Return the [x, y] coordinate for the center point of the cell that contains the specified text.  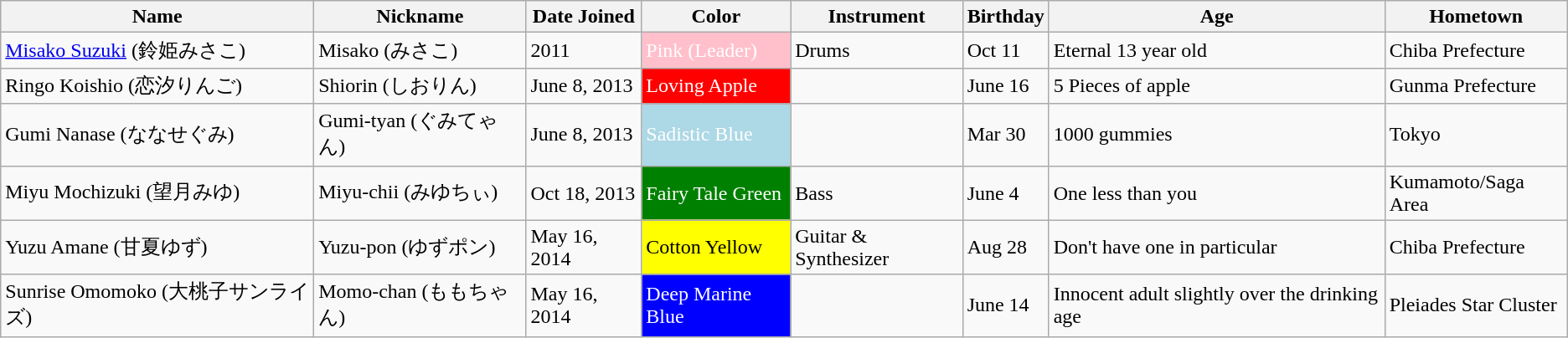
June 4 [1005, 192]
Don't have one in particular [1216, 248]
June 16 [1005, 85]
Date Joined [584, 17]
2011 [584, 50]
Yuzu Amane (甘夏ゆず) [157, 248]
Cotton Yellow [716, 248]
Nickname [420, 17]
Color [716, 17]
Miyu Mochizuki (望月みゆ) [157, 192]
Yuzu-pon (ゆずポン) [420, 248]
Birthday [1005, 17]
5 Pieces of apple [1216, 85]
Drums [876, 50]
Deep Marine Blue [716, 305]
Sadistic Blue [716, 135]
Bass [876, 192]
Age [1216, 17]
Oct 18, 2013 [584, 192]
Mar 30 [1005, 135]
Pink (Leader) [716, 50]
Miyu-chii (みゆちぃ) [420, 192]
Shiorin (しおりん) [420, 85]
Instrument [876, 17]
Momo-chan (ももちゃん) [420, 305]
Hometown [1476, 17]
Fairy Tale Green [716, 192]
Gumi Nanase (ななせぐみ) [157, 135]
Loving Apple [716, 85]
Ringo Koishio (恋汐りんご) [157, 85]
Aug 28 [1005, 248]
Innocent adult slightly over the drinking age [1216, 305]
Pleiades Star Cluster [1476, 305]
Gunma Prefecture [1476, 85]
Oct 11 [1005, 50]
Gumi-tyan (ぐみてゃん) [420, 135]
Sunrise Omomoko (大桃子サンライズ) [157, 305]
Name [157, 17]
June 14 [1005, 305]
Tokyo [1476, 135]
Misako (みさこ) [420, 50]
One less than you [1216, 192]
Eternal 13 year old [1216, 50]
1000 gummies [1216, 135]
Guitar & Synthesizer [876, 248]
Misako Suzuki (鈴姫みさこ) [157, 50]
Kumamoto/Saga Area [1476, 192]
